For the text-containing cell, return its midpoint in (x, y) coordinate format. 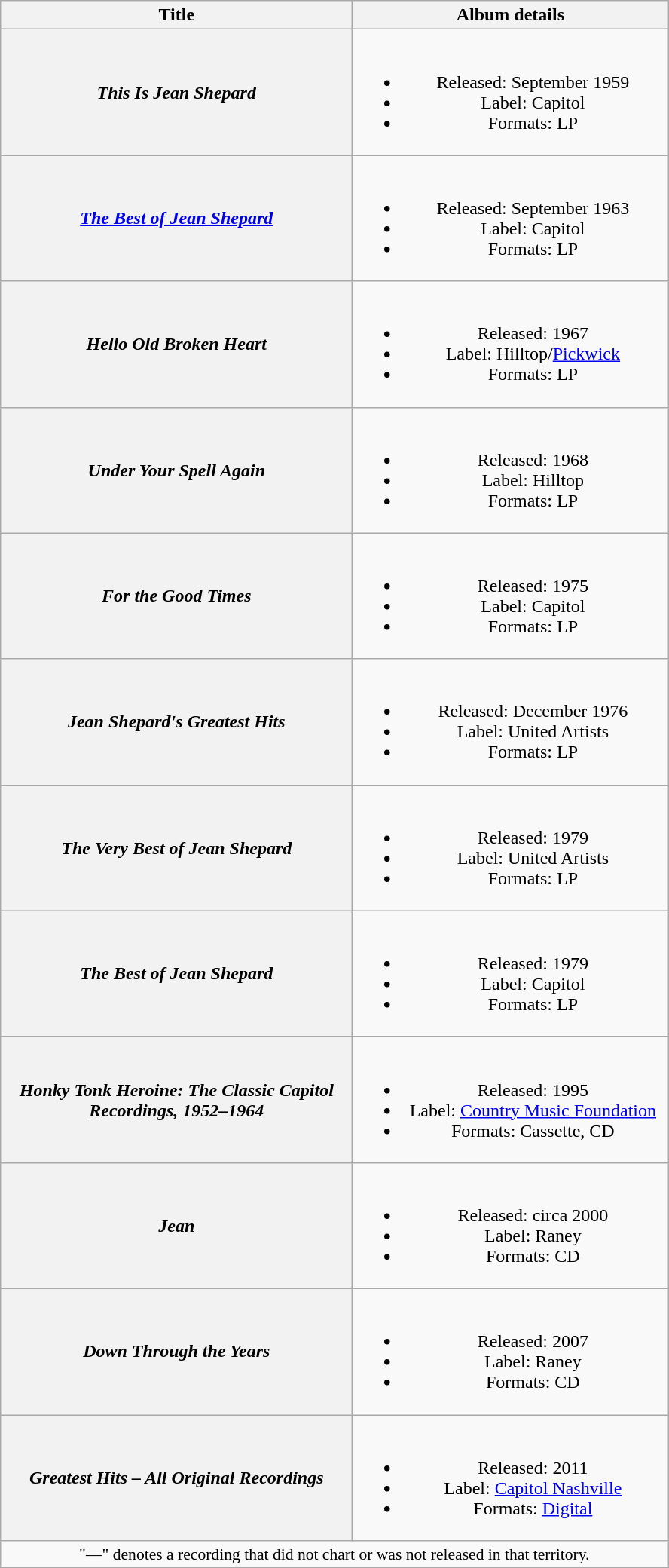
Released: 1995Label: Country Music FoundationFormats: Cassette, CD (511, 1099)
Released: circa 2000Label: RaneyFormats: CD (511, 1226)
The Very Best of Jean Shepard (176, 847)
This Is Jean Shepard (176, 92)
Under Your Spell Again (176, 470)
Released: 2007Label: RaneyFormats: CD (511, 1351)
"—" denotes a recording that did not chart or was not released in that territory. (334, 1554)
Released: 1979Label: United ArtistsFormats: LP (511, 847)
Released: 1967Label: Hilltop/PickwickFormats: LP (511, 344)
Down Through the Years (176, 1351)
For the Good Times (176, 596)
Honky Tonk Heroine: The Classic Capitol Recordings, 1952–1964 (176, 1099)
Released: 2011Label: Capitol NashvilleFormats: Digital (511, 1478)
Jean (176, 1226)
Released: 1975Label: CapitolFormats: LP (511, 596)
Released: September 1959Label: CapitolFormats: LP (511, 92)
Jean Shepard's Greatest Hits (176, 722)
Released: December 1976Label: United ArtistsFormats: LP (511, 722)
Released: 1968Label: HilltopFormats: LP (511, 470)
Album details (511, 15)
Released: September 1963Label: CapitolFormats: LP (511, 219)
Released: 1979Label: CapitolFormats: LP (511, 974)
Greatest Hits – All Original Recordings (176, 1478)
Title (176, 15)
Hello Old Broken Heart (176, 344)
